Locate the cell with the specified text and output its [x, y] center coordinate. 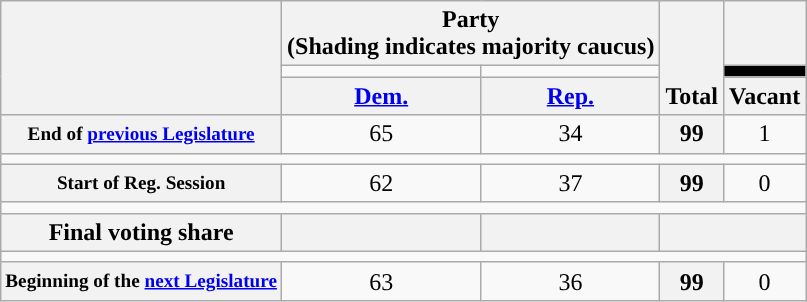
Beginning of the next Legislature [142, 281]
Total [692, 58]
65 [382, 134]
Vacant [764, 96]
Party (Shading indicates majority caucus) [471, 34]
62 [382, 183]
Rep. [570, 96]
Start of Reg. Session [142, 183]
1 [764, 134]
End of previous Legislature [142, 134]
63 [382, 281]
Final voting share [142, 232]
Dem. [382, 96]
34 [570, 134]
36 [570, 281]
37 [570, 183]
